Detect which cell encompasses the target text, then output its [x, y] center coordinate. 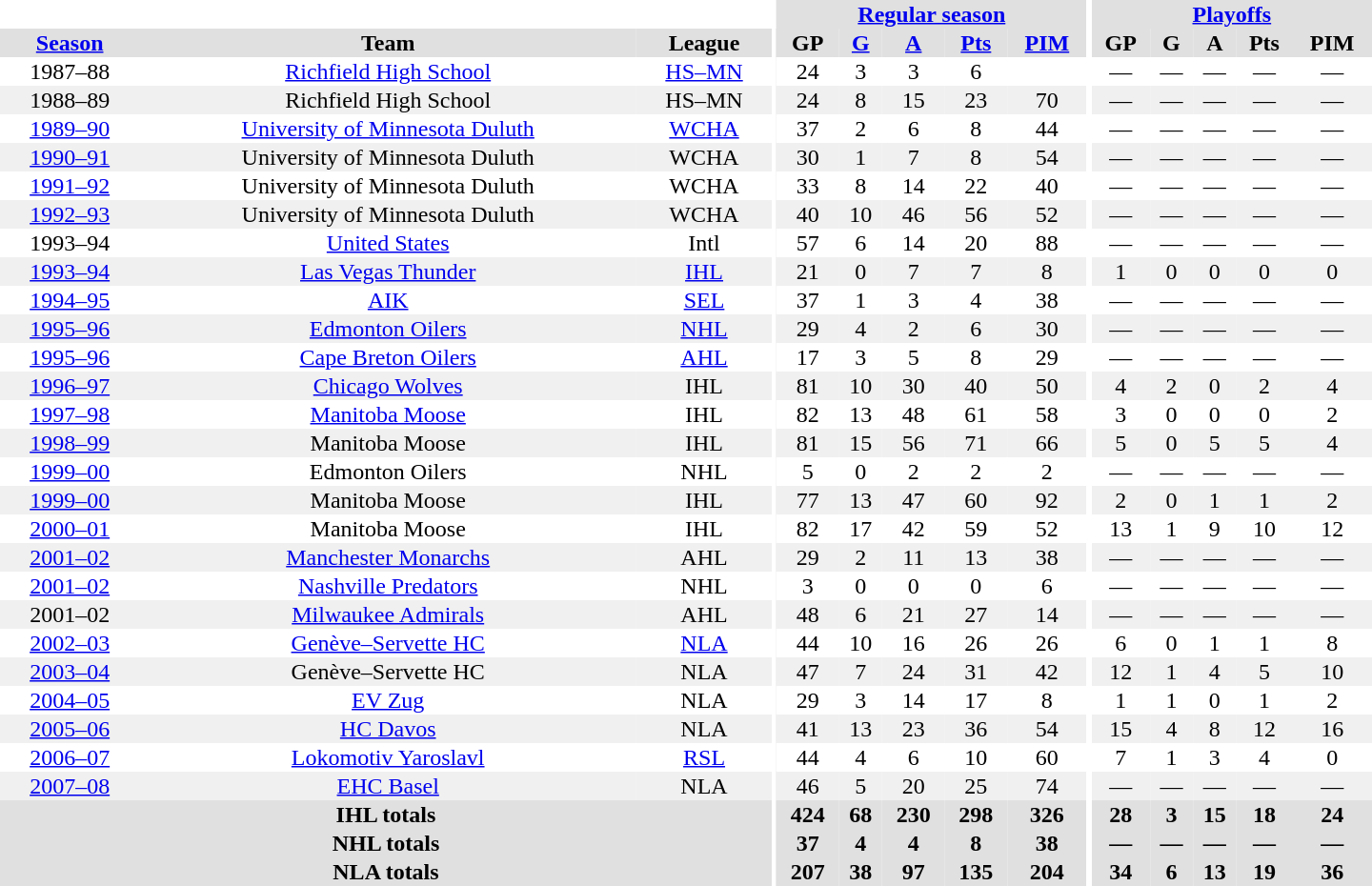
Las Vegas Thunder [388, 272]
57 [808, 243]
22 [977, 186]
Playoffs [1232, 14]
41 [808, 729]
135 [977, 872]
1991–92 [70, 186]
Nashville Predators [388, 586]
EV Zug [388, 700]
298 [977, 815]
71 [977, 443]
230 [914, 815]
Team [388, 43]
Intl [704, 243]
34 [1120, 872]
2003–04 [70, 672]
88 [1047, 243]
NHL totals [386, 843]
92 [1047, 500]
28 [1120, 815]
326 [1047, 815]
2006–07 [70, 757]
HC Davos [388, 729]
11 [914, 557]
Lokomotiv Yaroslavl [388, 757]
74 [1047, 786]
1990–91 [70, 157]
19 [1265, 872]
1998–99 [70, 443]
2007–08 [70, 786]
1989–90 [70, 129]
33 [808, 186]
NLA totals [386, 872]
77 [808, 500]
207 [808, 872]
Season [70, 43]
EHC Basel [388, 786]
Chicago Wolves [388, 386]
1994–95 [70, 300]
United States [388, 243]
61 [977, 414]
59 [977, 529]
97 [914, 872]
2004–05 [70, 700]
70 [1047, 100]
AIK [388, 300]
1988–89 [70, 100]
25 [977, 786]
2005–06 [70, 729]
50 [1047, 386]
424 [808, 815]
9 [1214, 529]
1996–97 [70, 386]
204 [1047, 872]
RSL [704, 757]
31 [977, 672]
68 [861, 815]
2002–03 [70, 643]
SEL [704, 300]
Cape Breton Oilers [388, 357]
IHL totals [386, 815]
27 [977, 614]
1992–93 [70, 214]
1987–88 [70, 71]
Manchester Monarchs [388, 557]
League [704, 43]
1997–98 [70, 414]
18 [1265, 815]
66 [1047, 443]
2000–01 [70, 529]
Milwaukee Admirals [388, 614]
Regular season [932, 14]
58 [1047, 414]
